Output the (X, Y) coordinate of the center of the cell containing the given text.  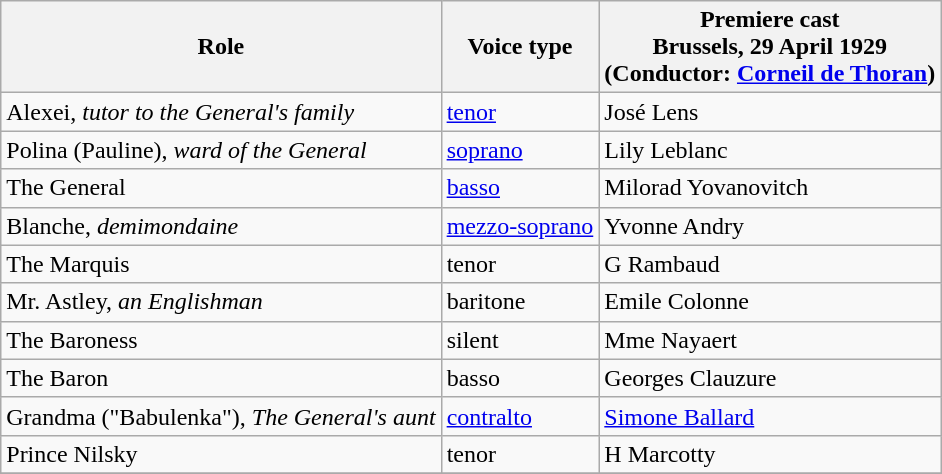
Voice type (520, 47)
The Baroness (221, 340)
Mme Nayaert (770, 340)
contralto (520, 416)
Alexei, tutor to the General's family (221, 112)
mezzo-soprano (520, 226)
The General (221, 188)
silent (520, 340)
Emile Colonne (770, 302)
Georges Clauzure (770, 378)
Polina (Pauline), ward of the General (221, 150)
H Marcotty (770, 454)
Prince Nilsky (221, 454)
Simone Ballard (770, 416)
Premiere castBrussels, 29 April 1929(Conductor: Corneil de Thoran) (770, 47)
G Rambaud (770, 264)
The Baron (221, 378)
Role (221, 47)
Mr. Astley, an Englishman (221, 302)
soprano (520, 150)
Blanche, demimondaine (221, 226)
Milorad Yovanovitch (770, 188)
baritone (520, 302)
The Marquis (221, 264)
Grandma ("Babulenka"), The General's aunt (221, 416)
Lily Leblanc (770, 150)
Yvonne Andry (770, 226)
José Lens (770, 112)
